Return the (X, Y) coordinate for the center point of the cell that contains the specified text.  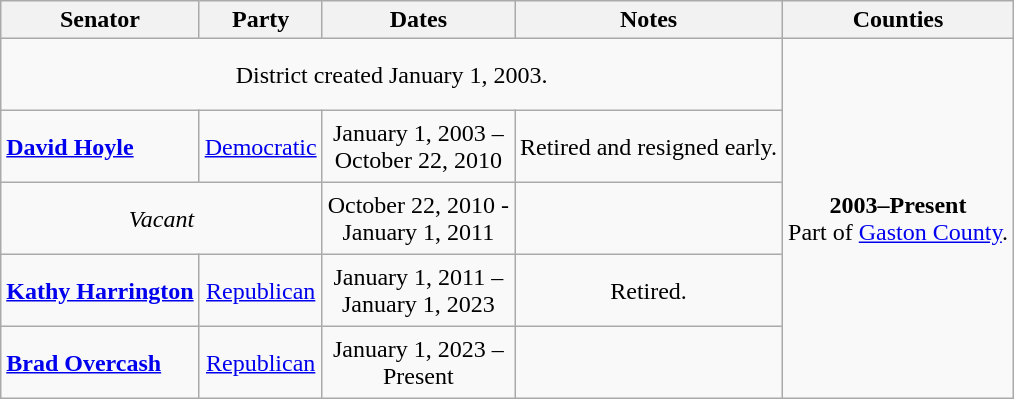
January 1, 2011 – January 1, 2023 (418, 291)
Senator (100, 20)
Dates (418, 20)
Retired and resigned early. (648, 147)
Brad Overcash (100, 363)
Party (260, 20)
Counties (898, 20)
Democratic (260, 147)
January 1, 2023 – Present (418, 363)
October 22, 2010 - January 1, 2011 (418, 219)
District created January 1, 2003. (392, 75)
Notes (648, 20)
Kathy Harrington (100, 291)
Retired. (648, 291)
David Hoyle (100, 147)
January 1, 2003 – October 22, 2010 (418, 147)
Vacant (162, 219)
2003–Present Part of Gaston County. (898, 219)
